Identify which cell holds the provided text, then report its (X, Y) central coordinate. 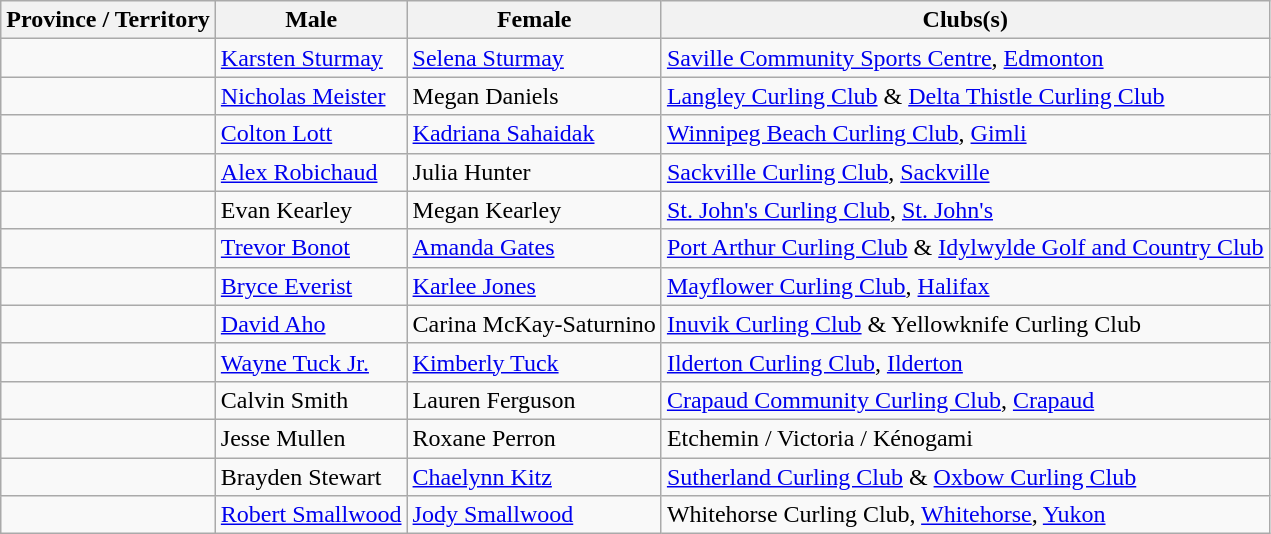
Jesse Mullen (311, 438)
Selena Sturmay (534, 58)
Megan Kearley (534, 210)
Male (311, 20)
Brayden Stewart (311, 477)
Port Arthur Curling Club & Idylwylde Golf and Country Club (965, 248)
David Aho (311, 324)
Female (534, 20)
Winnipeg Beach Curling Club, Gimli (965, 134)
Mayflower Curling Club, Halifax (965, 286)
Saville Community Sports Centre, Edmonton (965, 58)
Bryce Everist (311, 286)
Sackville Curling Club, Sackville (965, 172)
Roxane Perron (534, 438)
Calvin Smith (311, 400)
Clubs(s) (965, 20)
Nicholas Meister (311, 96)
Whitehorse Curling Club, Whitehorse, Yukon (965, 515)
Province / Territory (108, 20)
Crapaud Community Curling Club, Crapaud (965, 400)
Inuvik Curling Club & Yellowknife Curling Club (965, 324)
Colton Lott (311, 134)
Wayne Tuck Jr. (311, 362)
Lauren Ferguson (534, 400)
Chaelynn Kitz (534, 477)
Julia Hunter (534, 172)
Karlee Jones (534, 286)
Ilderton Curling Club, Ilderton (965, 362)
Evan Kearley (311, 210)
Etchemin / Victoria / Kénogami (965, 438)
Karsten Sturmay (311, 58)
St. John's Curling Club, St. John's (965, 210)
Robert Smallwood (311, 515)
Trevor Bonot (311, 248)
Kimberly Tuck (534, 362)
Alex Robichaud (311, 172)
Carina McKay-Saturnino (534, 324)
Jody Smallwood (534, 515)
Megan Daniels (534, 96)
Sutherland Curling Club & Oxbow Curling Club (965, 477)
Kadriana Sahaidak (534, 134)
Langley Curling Club & Delta Thistle Curling Club (965, 96)
Amanda Gates (534, 248)
